Search for the cell housing the specified text and yield its (x, y) center coordinate. 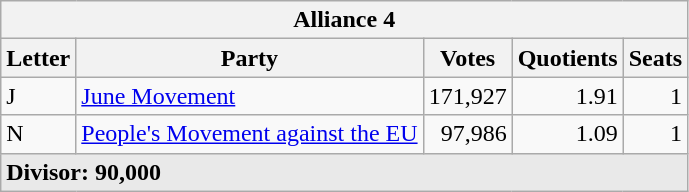
June Movement (250, 96)
Quotients (568, 58)
People's Movement against the EU (250, 134)
Letter (38, 58)
1.09 (568, 134)
N (38, 134)
Seats (655, 58)
Alliance 4 (344, 20)
Party (250, 58)
Votes (468, 58)
97,986 (468, 134)
J (38, 96)
Divisor: 90,000 (344, 172)
1.91 (568, 96)
171,927 (468, 96)
